Scan for the cell matching the given text and deliver its [x, y] coordinate at center. 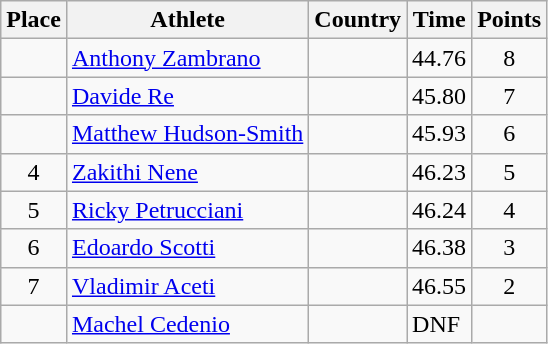
2 [510, 286]
Machel Cedenio [187, 324]
Ricky Petrucciani [187, 210]
Points [510, 20]
Place [34, 20]
46.38 [440, 248]
3 [510, 248]
Time [440, 20]
Country [358, 20]
46.23 [440, 172]
Anthony Zambrano [187, 58]
Vladimir Aceti [187, 286]
Davide Re [187, 96]
44.76 [440, 58]
46.55 [440, 286]
Edoardo Scotti [187, 248]
Matthew Hudson-Smith [187, 134]
45.93 [440, 134]
45.80 [440, 96]
46.24 [440, 210]
DNF [440, 324]
Zakithi Nene [187, 172]
Athlete [187, 20]
8 [510, 58]
